Return the (X, Y) coordinate for the center point of the cell that contains the specified text.  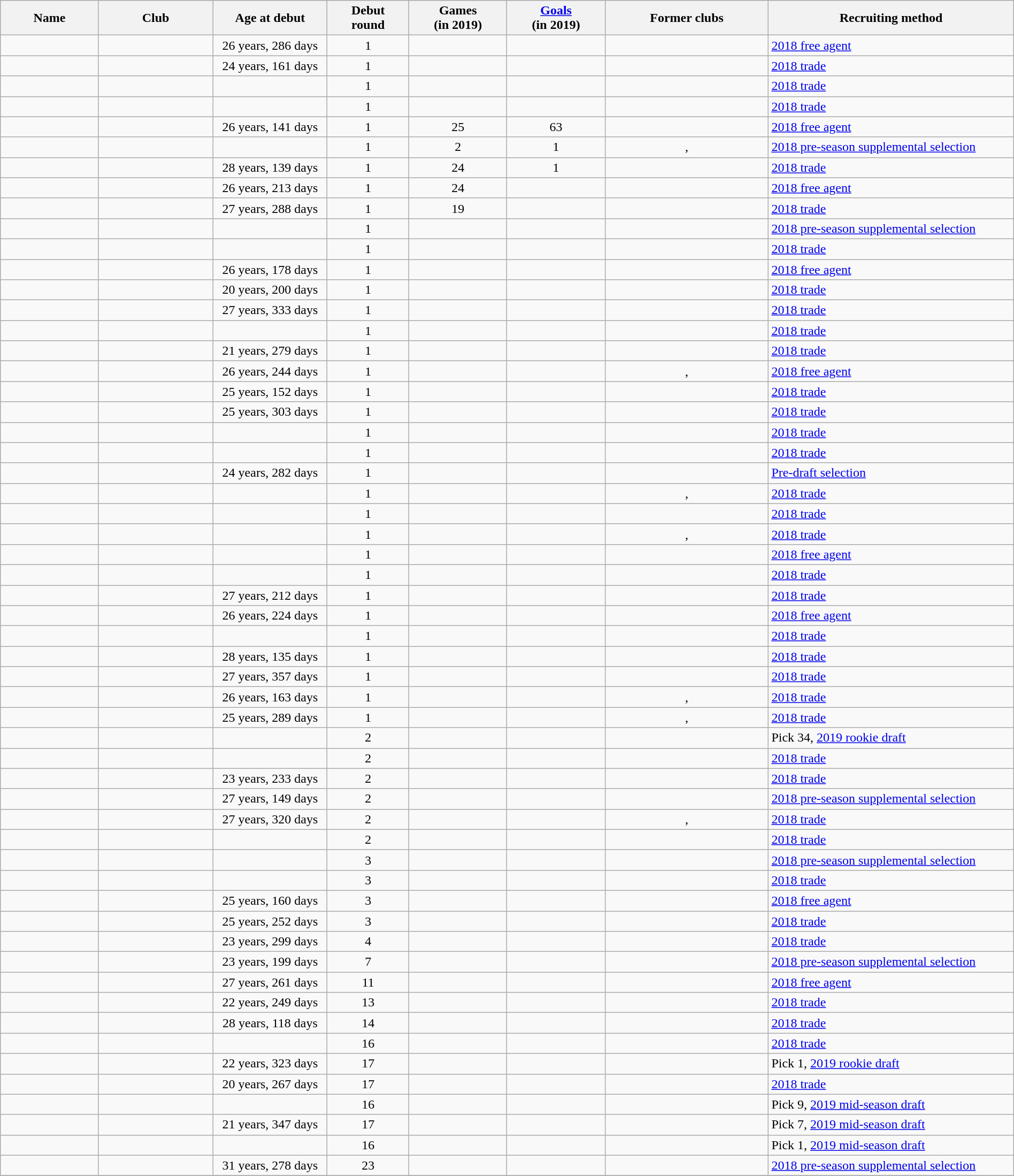
22 years, 249 days (270, 1003)
27 years, 149 days (270, 799)
27 years, 261 days (270, 982)
27 years, 212 days (270, 595)
21 years, 279 days (270, 351)
63 (556, 127)
Pick 9, 2019 mid-season draft (891, 1104)
28 years, 118 days (270, 1023)
26 years, 213 days (270, 188)
27 years, 320 days (270, 819)
23 (368, 1165)
21 years, 347 days (270, 1125)
24 years, 282 days (270, 473)
25 years, 289 days (270, 717)
Pick 7, 2019 mid-season draft (891, 1125)
27 years, 333 days (270, 310)
23 years, 299 days (270, 942)
Name (49, 18)
25 (458, 127)
26 years, 178 days (270, 269)
27 years, 288 days (270, 208)
Pre-draft selection (891, 473)
26 years, 224 days (270, 616)
26 years, 286 days (270, 45)
28 years, 135 days (270, 656)
20 years, 200 days (270, 290)
Pick 34, 2019 rookie draft (891, 738)
7 (368, 962)
28 years, 139 days (270, 167)
Former clubs (687, 18)
25 years, 303 days (270, 412)
27 years, 357 days (270, 677)
20 years, 267 days (270, 1084)
19 (458, 208)
23 years, 233 days (270, 778)
24 years, 161 days (270, 66)
Pick 1, 2019 mid-season draft (891, 1145)
Debutround (368, 18)
25 years, 252 days (270, 921)
14 (368, 1023)
23 years, 199 days (270, 962)
Club (156, 18)
Recruiting method (891, 18)
26 years, 141 days (270, 127)
22 years, 323 days (270, 1064)
4 (368, 942)
25 years, 152 days (270, 392)
Pick 1, 2019 rookie draft (891, 1064)
31 years, 278 days (270, 1165)
26 years, 244 days (270, 371)
Age at debut (270, 18)
26 years, 163 days (270, 697)
25 years, 160 days (270, 900)
13 (368, 1003)
11 (368, 982)
Games(in 2019) (458, 18)
Goals(in 2019) (556, 18)
